Return the [x, y] coordinate for the center point of the cell that contains the specified text.  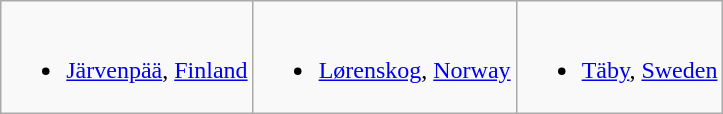
Täby, Sweden [620, 58]
Järvenpää, Finland [127, 58]
Lørenskog, Norway [384, 58]
